Search for the cell housing the specified text and yield its [x, y] center coordinate. 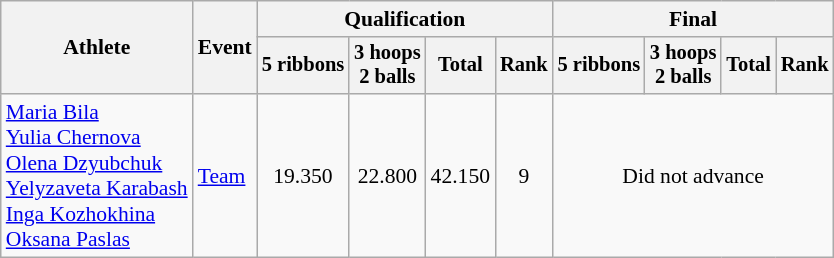
22.800 [387, 176]
Final [694, 19]
Athlete [97, 48]
Team [225, 176]
Did not advance [694, 176]
Event [225, 48]
9 [524, 176]
Qualification [405, 19]
Maria BilaYulia ChernovaOlena DzyubchukYelyzaveta KarabashInga KozhokhinaOksana Paslas [97, 176]
19.350 [303, 176]
42.150 [460, 176]
